Search for the cell housing the specified text and yield its [X, Y] center coordinate. 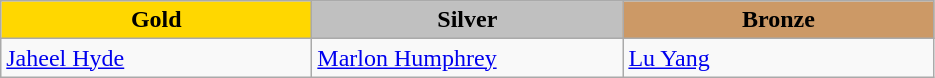
Jaheel Hyde [156, 58]
Lu Yang [778, 58]
Gold [156, 20]
Marlon Humphrey [468, 58]
Silver [468, 20]
Bronze [778, 20]
